Determine the (X, Y) coordinate at the center of the cell enclosing the given text.  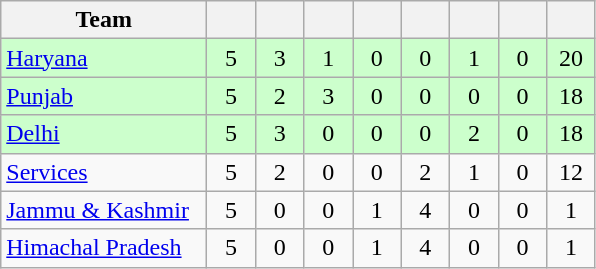
Services (104, 172)
Delhi (104, 134)
Haryana (104, 58)
12 (572, 172)
Himachal Pradesh (104, 248)
Team (104, 20)
Jammu & Kashmir (104, 210)
Punjab (104, 96)
20 (572, 58)
